For the text-containing cell, return its midpoint in (x, y) coordinate format. 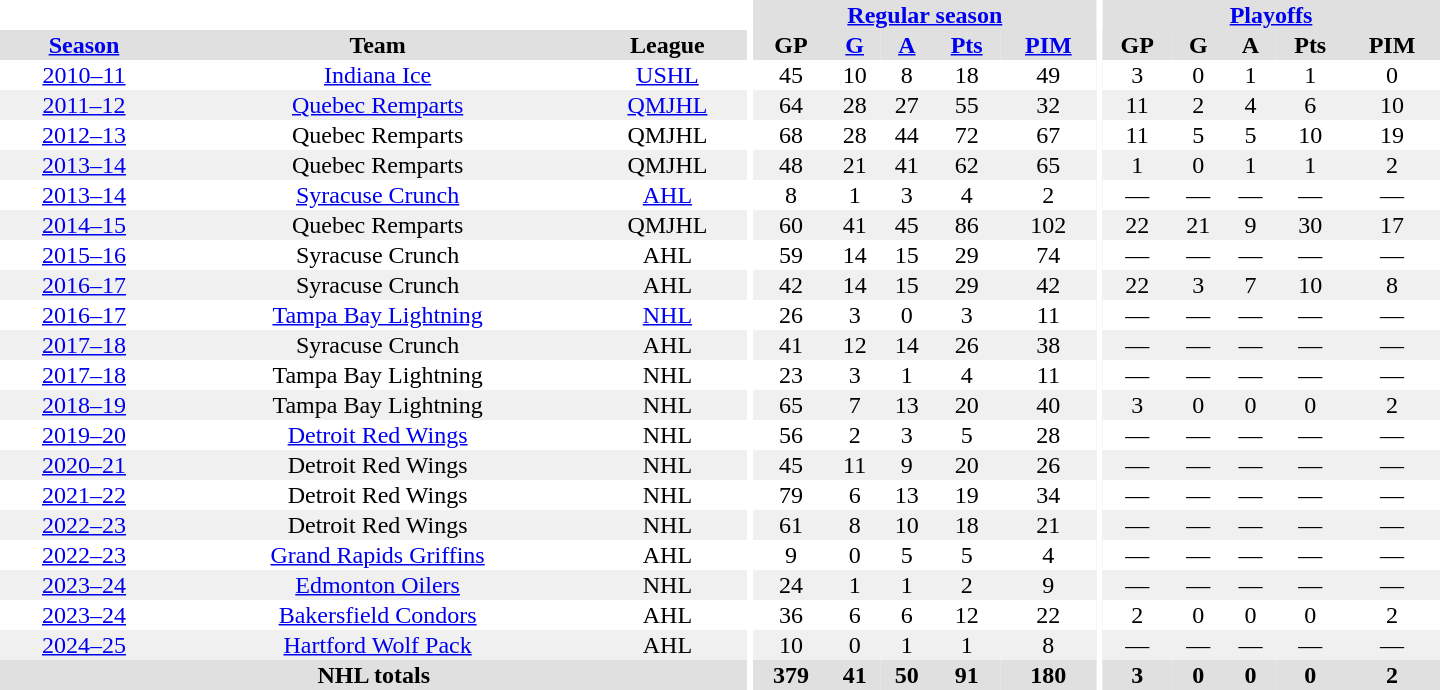
74 (1048, 255)
2024–25 (84, 645)
56 (790, 435)
2018–19 (84, 405)
Regular season (924, 15)
2012–13 (84, 135)
50 (907, 675)
48 (790, 165)
44 (907, 135)
180 (1048, 675)
Bakersfield Condors (378, 615)
79 (790, 495)
38 (1048, 345)
30 (1310, 225)
NHL totals (374, 675)
34 (1048, 495)
2021–22 (84, 495)
Season (84, 45)
24 (790, 585)
60 (790, 225)
2014–15 (84, 225)
64 (790, 105)
2011–12 (84, 105)
379 (790, 675)
32 (1048, 105)
59 (790, 255)
Hartford Wolf Pack (378, 645)
League (667, 45)
Indiana Ice (378, 75)
Edmonton Oilers (378, 585)
17 (1392, 225)
40 (1048, 405)
Grand Rapids Griffins (378, 555)
27 (907, 105)
67 (1048, 135)
23 (790, 375)
102 (1048, 225)
Playoffs (1271, 15)
91 (967, 675)
62 (967, 165)
Team (378, 45)
49 (1048, 75)
55 (967, 105)
61 (790, 525)
36 (790, 615)
68 (790, 135)
USHL (667, 75)
2015–16 (84, 255)
2010–11 (84, 75)
72 (967, 135)
86 (967, 225)
2020–21 (84, 465)
2019–20 (84, 435)
